Return [X, Y] of the center of cell containing provided text 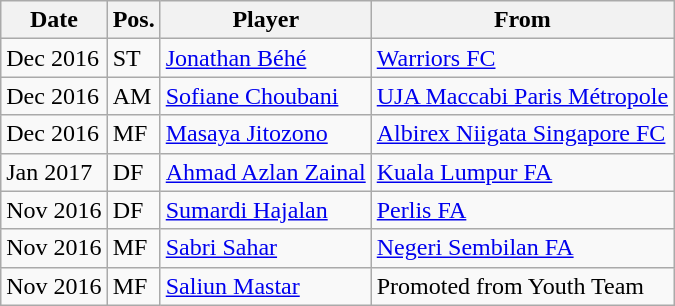
Albirex Niigata Singapore FC [522, 134]
Warriors FC [522, 58]
ST [134, 58]
Perlis FA [522, 210]
Sumardi Hajalan [266, 210]
Promoted from Youth Team [522, 286]
Ahmad Azlan Zainal [266, 172]
Saliun Mastar [266, 286]
Sabri Sahar [266, 248]
Pos. [134, 20]
AM [134, 96]
From [522, 20]
Jonathan Béhé [266, 58]
Masaya Jitozono [266, 134]
Kuala Lumpur FA [522, 172]
Jan 2017 [54, 172]
Player [266, 20]
Sofiane Choubani [266, 96]
Date [54, 20]
UJA Maccabi Paris Métropole [522, 96]
Negeri Sembilan FA [522, 248]
